Return [X, Y] of the center of cell containing provided text 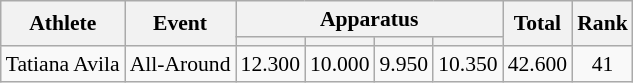
10.000 [340, 64]
Rank [602, 24]
10.350 [468, 64]
Apparatus [370, 19]
12.300 [270, 64]
9.950 [404, 64]
Athlete [63, 24]
Total [538, 24]
Tatiana Avila [63, 64]
Event [180, 24]
42.600 [538, 64]
41 [602, 64]
All-Around [180, 64]
